Capture the cell that displays the provided text and extract its [X, Y] central coordinate. 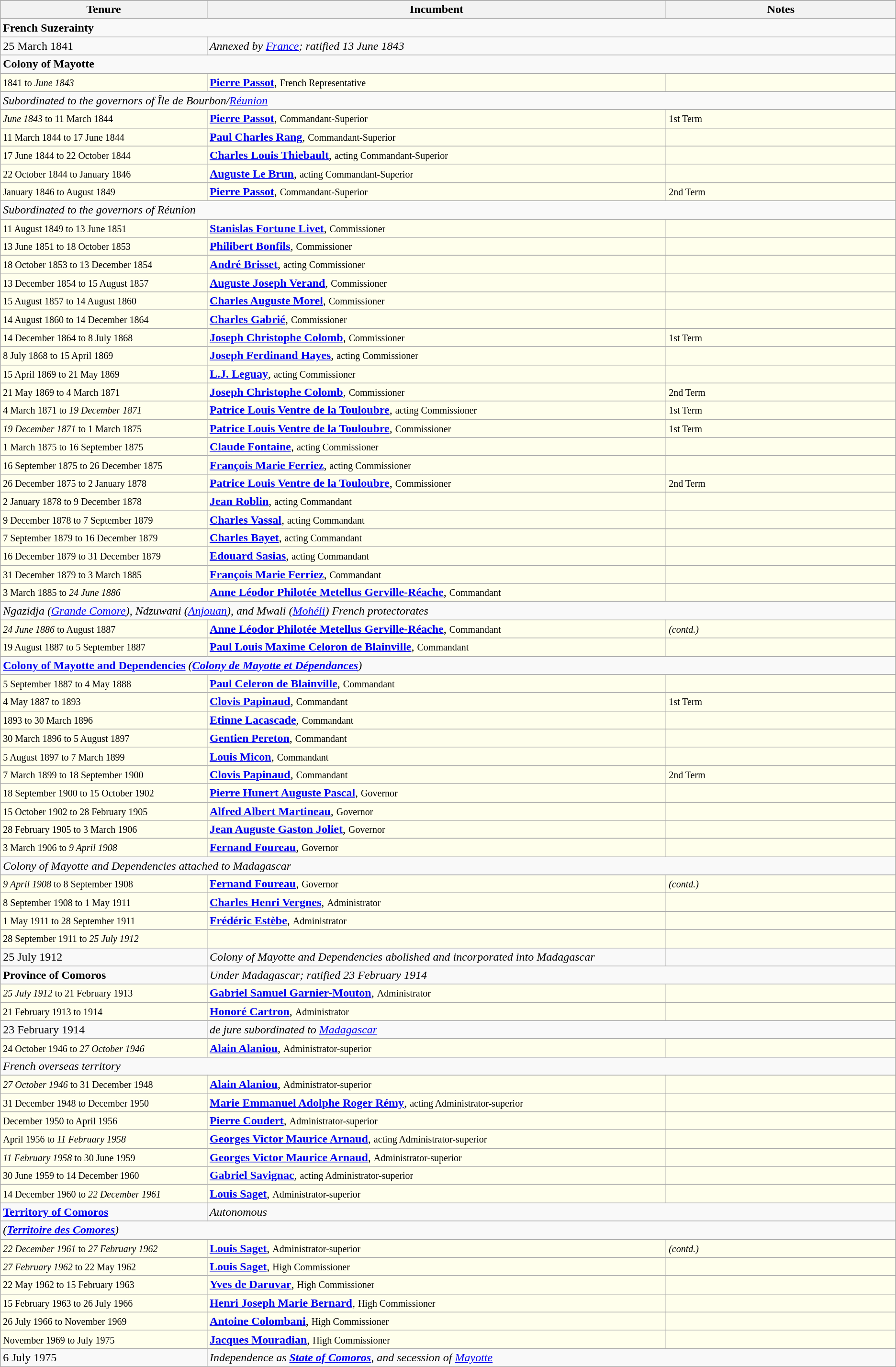
5 September 1887 to 4 May 1888 [104, 683]
11 March 1844 to 17 June 1844 [104, 137]
28 February 1905 to 3 March 1906 [104, 829]
French Suzerainty [448, 28]
28 September 1911 to 25 July 1912 [104, 939]
Yves de Daruvar, High Commissioner [437, 1285]
19 August 1887 to 5 September 1887 [104, 647]
16 December 1879 to 31 December 1879 [104, 556]
Colony of Mayotte [448, 64]
24 October 1946 to 27 October 1946 [104, 1048]
Paul Celeron de Blainville, Commandant [437, 683]
François Marie Ferriez, Commandant [437, 574]
15 August 1857 to 14 August 1860 [104, 301]
André Brisset, acting Commissioner [437, 265]
30 March 1896 to 5 August 1897 [104, 738]
9 April 1908 to 8 September 1908 [104, 884]
Charles Bayet, acting Commandant [437, 538]
Philibert Bonfils, Commissioner [437, 247]
Auguste Joseph Verand, Commissioner [437, 283]
21 February 1913 to 1914 [104, 1011]
Stanislas Fortune Livet, Commissioner [437, 228]
19 December 1871 to 1 March 1875 [104, 428]
31 December 1948 to December 1950 [104, 1102]
Autonomous [551, 1212]
Pierre Hunert Auguste Pascal, Governor [437, 793]
June 1843 to 11 March 1844 [104, 119]
Claude Fontaine, acting Commissioner [437, 447]
1893 to 30 March 1896 [104, 720]
25 March 1841 [104, 46]
Charles Louis Thiebault, acting Commandant-Superior [437, 155]
Pierre Coudert, Administrator-superior [437, 1121]
4 May 1887 to 1893 [104, 702]
December 1950 to April 1956 [104, 1121]
Paul Charles Rang, Commandant-Superior [437, 137]
de jure subordinated to Madagascar [551, 1030]
7 March 1899 to 18 September 1900 [104, 774]
3 March 1906 to 9 April 1908 [104, 848]
1841 to June 1843 [104, 82]
1 March 1875 to 16 September 1875 [104, 447]
Edouard Sasias, acting Commandant [437, 556]
8 July 1868 to 15 April 1869 [104, 356]
15 October 1902 to 28 February 1905 [104, 811]
14 August 1860 to 14 December 1864 [104, 319]
26 December 1875 to 2 January 1878 [104, 483]
Colony of Mayotte and Dependencies (Colony de Mayotte et Dépendances) [448, 665]
French overseas territory [448, 1066]
13 June 1851 to 18 October 1853 [104, 247]
25 July 1912 to 21 February 1913 [104, 993]
Honoré Cartron, Administrator [437, 1011]
1 May 1911 to 28 September 1911 [104, 920]
Subordinated to the governors of Île de Bourbon/Réunion [448, 101]
Tenure [104, 10]
Louis Saget, High Commissioner [437, 1266]
Antoine Colombani, High Commissioner [437, 1321]
14 December 1864 to 8 July 1868 [104, 337]
11 August 1849 to 13 June 1851 [104, 228]
Louis Micon, Commandant [437, 756]
Province of Comoros [104, 975]
11 February 1958 to 30 June 1959 [104, 1157]
21 May 1869 to 4 March 1871 [104, 392]
Under Madagascar; ratified 23 February 1914 [551, 975]
Patrice Louis Ventre de la Touloubre, acting Commissioner [437, 410]
14 December 1960 to 22 December 1961 [104, 1194]
27 October 1946 to 31 December 1948 [104, 1084]
23 February 1914 [104, 1030]
Charles Auguste Morel, Commissioner [437, 301]
Gabriel Samuel Garnier-Mouton, Administrator [437, 993]
Henri Joseph Marie Bernard, High Commissioner [437, 1303]
22 December 1961 to 27 February 1962 [104, 1248]
November 1969 to July 1975 [104, 1339]
13 December 1854 to 15 August 1857 [104, 283]
Georges Victor Maurice Arnaud, Administrator-superior [437, 1157]
22 May 1962 to 15 February 1963 [104, 1285]
15 April 1869 to 21 May 1869 [104, 374]
Marie Emmanuel Adolphe Roger Rémy, acting Administrator-superior [437, 1102]
18 September 1900 to 15 October 1902 [104, 793]
18 October 1853 to 13 December 1854 [104, 265]
2 January 1878 to 9 December 1878 [104, 501]
16 September 1875 to 26 December 1875 [104, 465]
Jean Auguste Gaston Joliet, Governor [437, 829]
Subordinated to the governors of Réunion [448, 210]
15 February 1963 to 26 July 1966 [104, 1303]
François Marie Ferriez, acting Commissioner [437, 465]
Jean Roblin, acting Commandant [437, 501]
Incumbent [437, 10]
Notes [781, 10]
Joseph Ferdinand Hayes, acting Commissioner [437, 356]
Frédéric Estèbe, Administrator [437, 920]
22 October 1844 to January 1846 [104, 173]
27 February 1962 to 22 May 1962 [104, 1266]
April 1956 to 11 February 1958 [104, 1139]
Charles Vassal, acting Commandant [437, 519]
17 June 1844 to 22 October 1844 [104, 155]
(Territoire des Comores) [448, 1230]
Colony of Mayotte and Dependencies abolished and incorporated into Madagascar [437, 957]
Georges Victor Maurice Arnaud, acting Administrator-superior [437, 1139]
4 March 1871 to 19 December 1871 [104, 410]
5 August 1897 to 7 March 1899 [104, 756]
Charles Henri Vergnes, Administrator [437, 902]
L.J. Leguay, acting Commissioner [437, 374]
Gabriel Savignac, acting Administrator-superior [437, 1176]
Colony of Mayotte and Dependencies attached to Madagascar [448, 866]
6 July 1975 [104, 1357]
Pierre Passot, French Representative [437, 82]
9 December 1878 to 7 September 1879 [104, 519]
Alfred Albert Martineau, Governor [437, 811]
Jacques Mouradian, High Commissioner [437, 1339]
Territory of Comoros [104, 1212]
30 June 1959 to 14 December 1960 [104, 1176]
Paul Louis Maxime Celoron de Blainville, Commandant [437, 647]
Ngazidja (Grande Comore), Ndzuwani (Anjouan), and Mwali (Mohéli) French protectorates [448, 611]
Annexed by France; ratified 13 June 1843 [551, 46]
Independence as State of Comoros, and secession of Mayotte [551, 1357]
31 December 1879 to 3 March 1885 [104, 574]
Etinne Lacascade, Commandant [437, 720]
25 July 1912 [104, 957]
Auguste Le Brun, acting Commandant-Superior [437, 173]
Gentien Pereton, Commandant [437, 738]
3 March 1885 to 24 June 1886 [104, 593]
January 1846 to August 1849 [104, 191]
24 June 1886 to August 1887 [104, 629]
26 July 1966 to November 1969 [104, 1321]
Charles Gabrié, Commissioner [437, 319]
8 September 1908 to 1 May 1911 [104, 902]
7 September 1879 to 16 December 1879 [104, 538]
